Capture the cell that displays the provided text and extract its (X, Y) central coordinate. 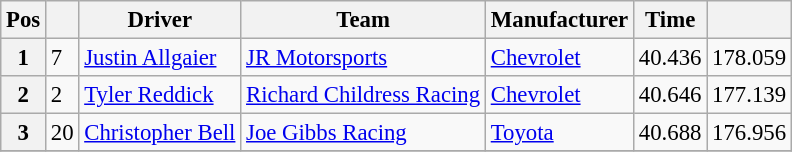
Justin Allgaier (160, 58)
Manufacturer (559, 20)
Joe Gibbs Racing (364, 133)
3 (24, 133)
40.688 (670, 133)
178.059 (750, 58)
176.956 (750, 133)
Driver (160, 20)
Team (364, 20)
40.646 (670, 95)
JR Motorsports (364, 58)
1 (24, 58)
Tyler Reddick (160, 95)
Richard Childress Racing (364, 95)
Pos (24, 20)
Toyota (559, 133)
7 (62, 58)
Time (670, 20)
Christopher Bell (160, 133)
20 (62, 133)
177.139 (750, 95)
40.436 (670, 58)
